Locate the cell with the specified text and output its (x, y) center coordinate. 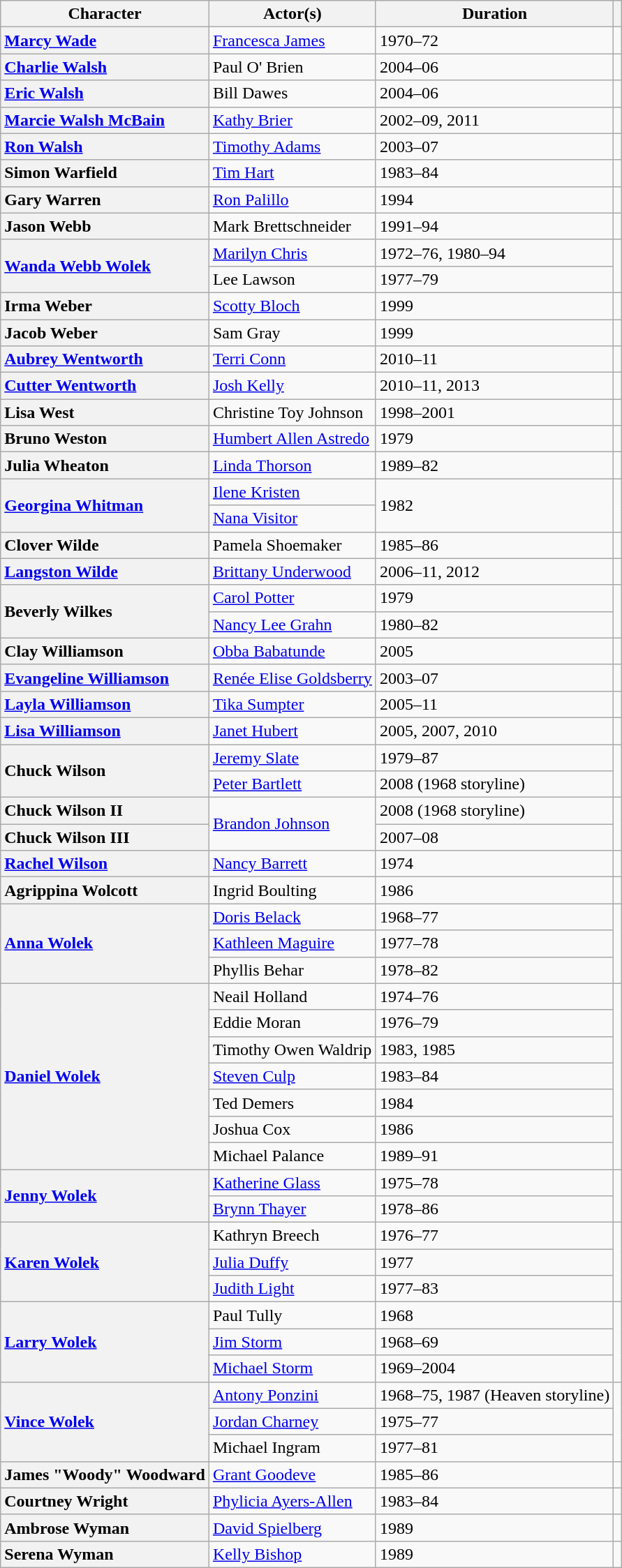
Grant Goodeve (292, 1474)
Humbert Allen Astredo (292, 439)
Marilyn Chris (292, 253)
Charlie Walsh (105, 67)
Lisa Williamson (105, 731)
1968–75, 1987 (Heaven storyline) (494, 1395)
Paul O' Brien (292, 67)
Daniel Wolek (105, 1076)
Cutter Wentworth (105, 386)
1983, 1985 (494, 1050)
2005, 2007, 2010 (494, 731)
Janet Hubert (292, 731)
Obba Babatunde (292, 651)
Vince Wolek (105, 1421)
Simon Warfield (105, 173)
Antony Ponzini (292, 1395)
1977–83 (494, 1289)
Jeremy Slate (292, 757)
Paul Tully (292, 1315)
1975–78 (494, 1183)
1994 (494, 200)
1991–94 (494, 226)
2010–11, 2013 (494, 386)
2005 (494, 651)
Marcy Wade (105, 40)
Ilene Kristen (292, 492)
Chuck Wilson III (105, 837)
Michael Palance (292, 1156)
Brynn Thayer (292, 1209)
1976–77 (494, 1236)
Eric Walsh (105, 94)
Ted Demers (292, 1103)
Actor(s) (292, 14)
Duration (494, 14)
Jason Webb (105, 226)
Beverly Wilkes (105, 611)
Wanda Webb Wolek (105, 266)
Pamela Shoemaker (292, 545)
Timothy Adams (292, 147)
Gary Warren (105, 200)
1976–79 (494, 1023)
2005–11 (494, 704)
Christine Toy Johnson (292, 412)
1975–77 (494, 1421)
1974 (494, 864)
1970–72 (494, 40)
Julia Wheaton (105, 465)
2010–11 (494, 359)
Neail Holland (292, 996)
Linda Thorson (292, 465)
Scotty Bloch (292, 306)
Character (105, 14)
Serena Wyman (105, 1554)
Ron Walsh (105, 147)
1989–91 (494, 1156)
1979–87 (494, 757)
Lee Lawson (292, 279)
1978–86 (494, 1209)
1989–82 (494, 465)
Rachel Wilson (105, 864)
2007–08 (494, 837)
2002–09, 2011 (494, 120)
Carol Potter (292, 598)
Nancy Barrett (292, 864)
Tim Hart (292, 173)
1968–69 (494, 1342)
Judith Light (292, 1289)
Phyllis Behar (292, 970)
Michael Storm (292, 1368)
Renée Elise Goldsberry (292, 678)
Agrippina Wolcott (105, 890)
Ron Palillo (292, 200)
Kathryn Breech (292, 1236)
1980–82 (494, 625)
Courtney Wright (105, 1501)
Terri Conn (292, 359)
1977 (494, 1262)
Ingrid Boulting (292, 890)
Michael Ingram (292, 1448)
James "Woody" Woodward (105, 1474)
Josh Kelly (292, 386)
Georgina Whitman (105, 505)
Sam Gray (292, 333)
Peter Bartlett (292, 784)
Kelly Bishop (292, 1554)
Tika Sumpter (292, 704)
Brandon Johnson (292, 824)
2006–11, 2012 (494, 572)
Bruno Weston (105, 439)
Chuck Wilson II (105, 811)
1972–76, 1980–94 (494, 253)
1978–82 (494, 970)
Lisa West (105, 412)
Clover Wilde (105, 545)
Jim Storm (292, 1342)
1982 (494, 505)
Larry Wolek (105, 1342)
Brittany Underwood (292, 572)
1977–78 (494, 943)
1977–79 (494, 279)
Evangeline Williamson (105, 678)
Anna Wolek (105, 943)
David Spielberg (292, 1528)
Karen Wolek (105, 1262)
Clay Williamson (105, 651)
Kathy Brier (292, 120)
Bill Dawes (292, 94)
Nancy Lee Grahn (292, 625)
Ambrose Wyman (105, 1528)
Julia Duffy (292, 1262)
Doris Belack (292, 917)
Kathleen Maguire (292, 943)
Marcie Walsh McBain (105, 120)
Joshua Cox (292, 1129)
Langston Wilde (105, 572)
1969–2004 (494, 1368)
1998–2001 (494, 412)
Aubrey Wentworth (105, 359)
1984 (494, 1103)
Jordan Charney (292, 1421)
Layla Williamson (105, 704)
Jenny Wolek (105, 1196)
Irma Weber (105, 306)
Chuck Wilson (105, 770)
1968 (494, 1315)
Timothy Owen Waldrip (292, 1050)
Phylicia Ayers-Allen (292, 1501)
Jacob Weber (105, 333)
Nana Visitor (292, 518)
1974–76 (494, 996)
Eddie Moran (292, 1023)
1968–77 (494, 917)
Steven Culp (292, 1076)
Katherine Glass (292, 1183)
Francesca James (292, 40)
Mark Brettschneider (292, 226)
1977–81 (494, 1448)
